Scan for the cell matching the given text and deliver its (x, y) coordinate at center. 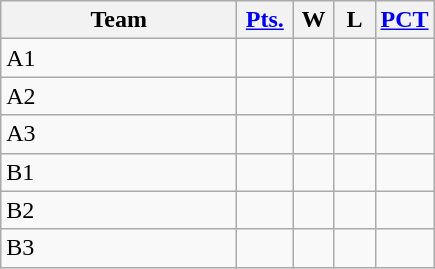
Pts. (265, 20)
Team (119, 20)
PCT (404, 20)
L (354, 20)
A3 (119, 134)
B3 (119, 248)
B1 (119, 172)
B2 (119, 210)
A1 (119, 58)
W (314, 20)
A2 (119, 96)
